Scan for the cell matching the given text and deliver its [X, Y] coordinate at center. 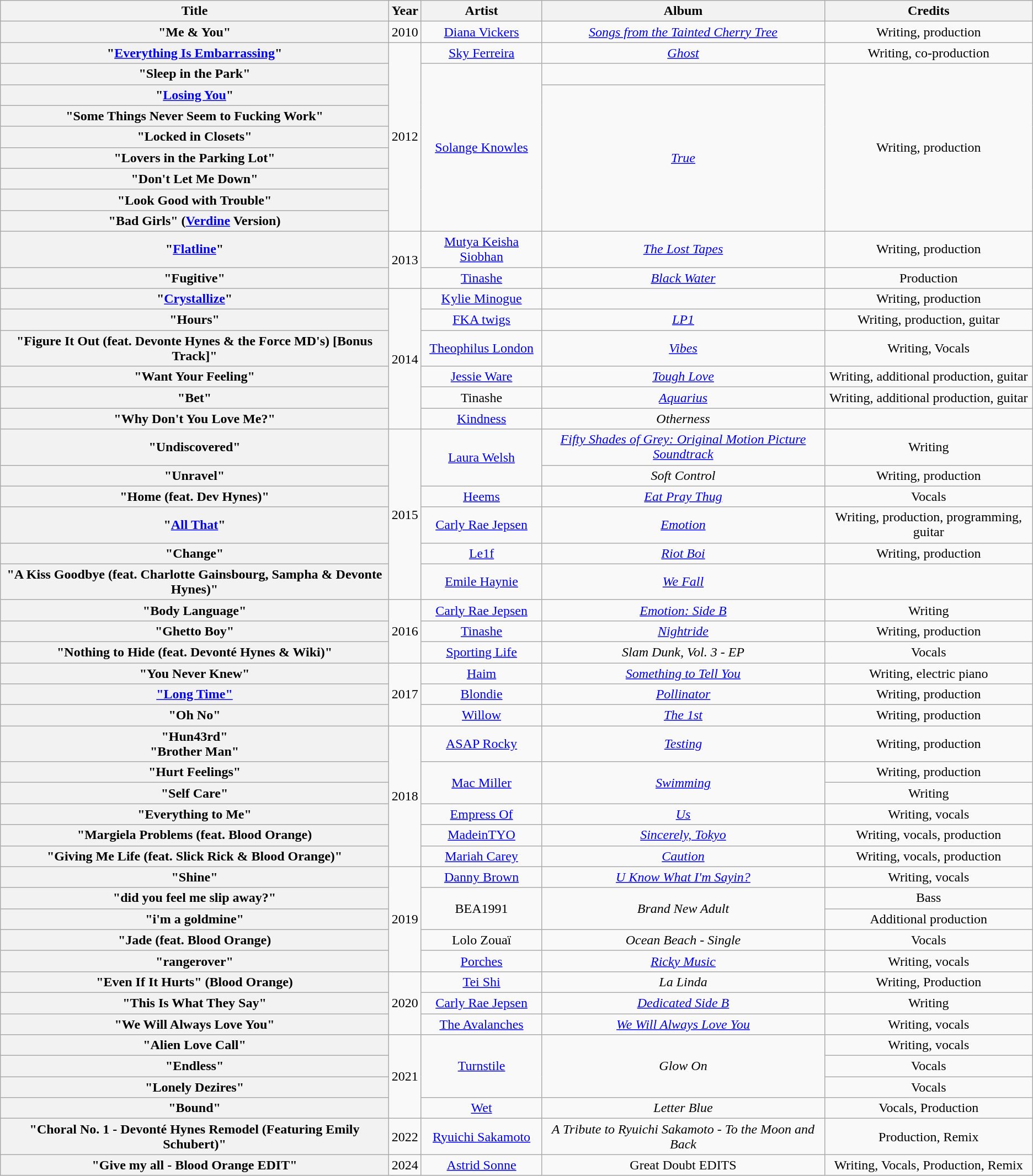
Dedicated Side B [683, 1003]
Ocean Beach - Single [683, 940]
Mac Miller [481, 783]
Turnstile [481, 1066]
"Losing You" [195, 95]
"Oh No" [195, 715]
Lolo Zouaï [481, 940]
Brand New Adult [683, 908]
Kindness [481, 419]
"Hurt Feelings" [195, 772]
"Everything Is Embarrassing" [195, 53]
U Know What I'm Sayin? [683, 877]
Willow [481, 715]
"This Is What They Say" [195, 1003]
"Unravel" [195, 475]
Slam Dunk, Vol. 3 - EP [683, 652]
"Crystallize" [195, 299]
Soft Control [683, 475]
Writing, production, programming, guitar [928, 525]
Title [195, 11]
Tei Shi [481, 982]
BEA1991 [481, 908]
Great Doubt EDITS [683, 1165]
2024 [405, 1165]
Black Water [683, 277]
Astrid Sonne [481, 1165]
"Jade (feat. Blood Orange) [195, 940]
Artist [481, 11]
"Ghetto Boy" [195, 631]
Writing, Production [928, 982]
Us [683, 814]
Additional production [928, 919]
"Fugitive" [195, 277]
Sincerely, Tokyo [683, 835]
"A Kiss Goodbye (feat. Charlotte Gainsbourg, Sampha & Devonte Hynes)" [195, 581]
True [683, 158]
"Nothing to Hide (feat. Devonté Hynes & Wiki)" [195, 652]
Laura Welsh [481, 458]
Haim [481, 673]
"Me & You" [195, 32]
"Why Don't You Love Me?" [195, 419]
Sporting Life [481, 652]
"Everything to Me" [195, 814]
2019 [405, 919]
FKA twigs [481, 320]
Eat Pray Thug [683, 496]
Porches [481, 961]
"rangerover" [195, 961]
2021 [405, 1077]
Writing, Vocals [928, 349]
"Hours" [195, 320]
Empress Of [481, 814]
"Shine" [195, 877]
2022 [405, 1136]
Tough Love [683, 377]
Riot Boi [683, 553]
"Endless" [195, 1066]
Something to Tell You [683, 673]
"Give my all - Blood Orange EDIT" [195, 1165]
Le1f [481, 553]
2020 [405, 1003]
"Flatline" [195, 249]
Danny Brown [481, 877]
Swimming [683, 783]
Caution [683, 856]
Album [683, 11]
Solange Knowles [481, 147]
"Figure It Out (feat. Devonte Hynes & the Force MD's) [Bonus Track]" [195, 349]
MadeinTYO [481, 835]
Sky Ferreira [481, 53]
"Lonely Dezires" [195, 1087]
Letter Blue [683, 1108]
Testing [683, 744]
We Fall [683, 581]
Mutya Keisha Siobhan [481, 249]
Nightride [683, 631]
Emotion: Side B [683, 610]
We Will Always Love You [683, 1024]
2017 [405, 694]
Writing, Vocals, Production, Remix [928, 1165]
"Alien Love Call" [195, 1045]
Blondie [481, 694]
"Some Things Never Seem to Fucking Work" [195, 116]
Vocals, Production [928, 1108]
Wet [481, 1108]
"did you feel me slip away?" [195, 898]
The 1st [683, 715]
Production, Remix [928, 1136]
Otherness [683, 419]
LP1 [683, 320]
La Linda [683, 982]
Year [405, 11]
"i'm a goldmine" [195, 919]
Production [928, 277]
A Tribute to Ryuichi Sakamoto - To the Moon and Back [683, 1136]
2016 [405, 631]
ASAP Rocky [481, 744]
Fifty Shades of Grey: Original Motion Picture Soundtrack [683, 447]
Ghost [683, 53]
Credits [928, 11]
2015 [405, 514]
"Giving Me Life (feat. Slick Rick & Blood Orange)" [195, 856]
Writing, electric piano [928, 673]
"Change" [195, 553]
Vibes [683, 349]
2010 [405, 32]
"Lovers in the Parking Lot" [195, 158]
The Lost Tapes [683, 249]
Diana Vickers [481, 32]
Emotion [683, 525]
Heems [481, 496]
Aquarius [683, 398]
Ryuichi Sakamoto [481, 1136]
"We Will Always Love You" [195, 1024]
Pollinator [683, 694]
"Self Care" [195, 793]
Kylie Minogue [481, 299]
2014 [405, 359]
"Locked in Closets" [195, 137]
Theophilus London [481, 349]
Bass [928, 898]
"Margiela Problems (feat. Blood Orange) [195, 835]
"Bound" [195, 1108]
2013 [405, 259]
"Choral No. 1 - Devonté Hynes Remodel (Featuring Emily Schubert)" [195, 1136]
"Bad Girls" (Verdine Version) [195, 221]
2012 [405, 137]
"Don't Let Me Down" [195, 179]
"All That" [195, 525]
The Avalanches [481, 1024]
"Undiscovered" [195, 447]
"Even If It Hurts" (Blood Orange) [195, 982]
Mariah Carey [481, 856]
Glow On [683, 1066]
"You Never Knew" [195, 673]
Writing, production, guitar [928, 320]
"Home (feat. Dev Hynes)" [195, 496]
Ricky Music [683, 961]
"Look Good with Trouble" [195, 200]
"Sleep in the Park" [195, 74]
Songs from the Tainted Cherry Tree [683, 32]
"Long Time" [195, 694]
"Bet" [195, 398]
"Body Language" [195, 610]
Writing, co-production [928, 53]
Emile Haynie [481, 581]
Jessie Ware [481, 377]
"Hun43rd""Brother Man" [195, 744]
2018 [405, 797]
"Want Your Feeling" [195, 377]
